Search for the cell housing the specified text and yield its [x, y] center coordinate. 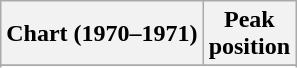
Peak position [249, 34]
Chart (1970–1971) [102, 34]
